Output the (x, y) coordinate of the center of the cell containing the given text.  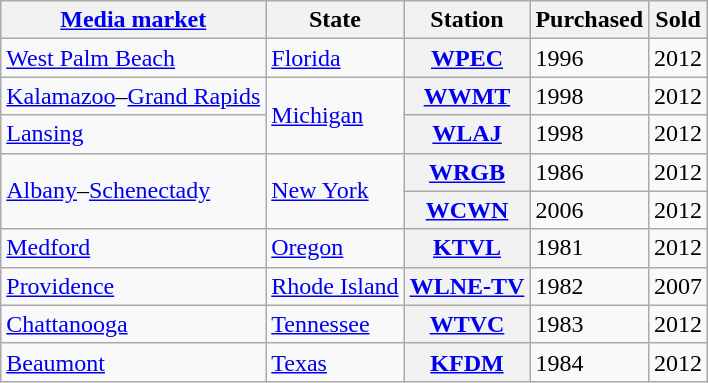
Medford (134, 248)
Sold (678, 20)
Oregon (335, 248)
Florida (335, 58)
Media market (134, 20)
1981 (590, 248)
1982 (590, 286)
2006 (590, 210)
Chattanooga (134, 324)
WWMT (467, 96)
WTVC (467, 324)
WRGB (467, 172)
Texas (335, 362)
WPEC (467, 58)
KFDM (467, 362)
1983 (590, 324)
Beaumont (134, 362)
Station (467, 20)
State (335, 20)
WCWN (467, 210)
Rhode Island (335, 286)
New York (335, 191)
2007 (678, 286)
Tennessee (335, 324)
1986 (590, 172)
Albany–Schenectady (134, 191)
Kalamazoo–Grand Rapids (134, 96)
WLNE-TV (467, 286)
1984 (590, 362)
Michigan (335, 115)
West Palm Beach (134, 58)
KTVL (467, 248)
1996 (590, 58)
Purchased (590, 20)
WLAJ (467, 134)
Lansing (134, 134)
Providence (134, 286)
